Return [x, y] of the center of cell containing provided text 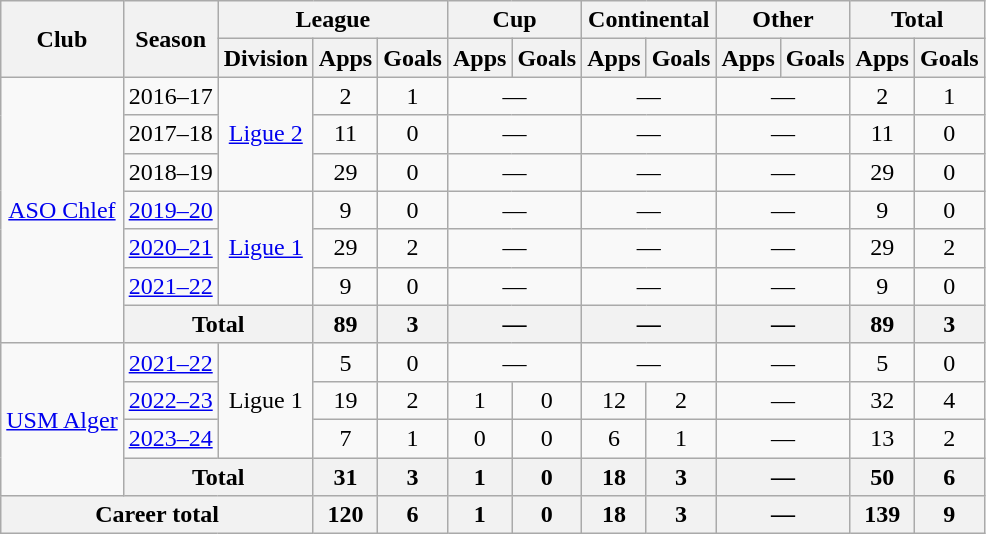
4 [949, 400]
ASO Chlef [62, 210]
2022–23 [170, 400]
Division [266, 58]
13 [882, 438]
32 [882, 400]
Club [62, 39]
19 [345, 400]
2018–19 [170, 172]
50 [882, 477]
120 [345, 515]
31 [345, 477]
7 [345, 438]
League [332, 20]
Cup [514, 20]
12 [614, 400]
Other [783, 20]
Ligue 2 [266, 134]
Continental [649, 20]
139 [882, 515]
Season [170, 39]
2023–24 [170, 438]
Career total [158, 515]
USM Alger [62, 419]
2016–17 [170, 96]
2020–21 [170, 248]
2019–20 [170, 210]
2017–18 [170, 134]
